Return the (X, Y) coordinate for the center point of the cell that contains the specified text.  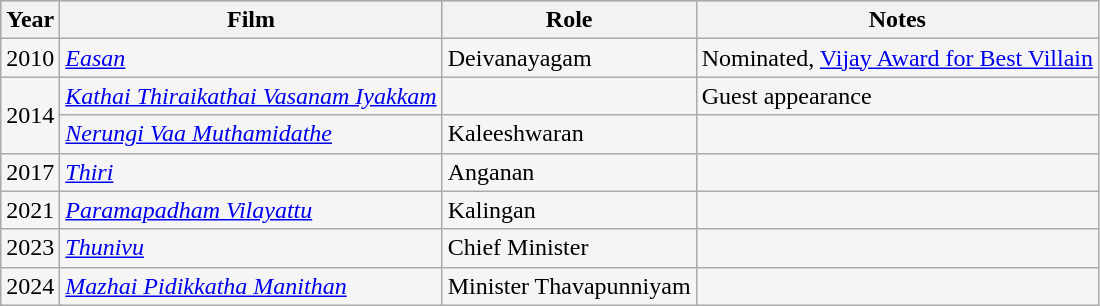
Kaleeshwaran (569, 134)
Anganan (569, 172)
Paramapadham Vilayattu (251, 210)
Thunivu (251, 248)
Guest appearance (897, 96)
Film (251, 20)
Role (569, 20)
Nominated, Vijay Award for Best Villain (897, 58)
Year (30, 20)
Easan (251, 58)
Kalingan (569, 210)
2014 (30, 115)
2024 (30, 286)
Deivanayagam (569, 58)
2023 (30, 248)
Minister Thavapunniyam (569, 286)
Chief Minister (569, 248)
2021 (30, 210)
Kathai Thiraikathai Vasanam Iyakkam (251, 96)
Mazhai Pidikkatha Manithan (251, 286)
2010 (30, 58)
Nerungi Vaa Muthamidathe (251, 134)
Notes (897, 20)
Thiri (251, 172)
2017 (30, 172)
